Search for the cell housing the specified text and yield its (X, Y) center coordinate. 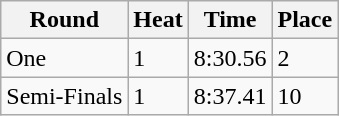
Heat (158, 20)
2 (305, 58)
10 (305, 96)
8:37.41 (230, 96)
Semi-Finals (64, 96)
Round (64, 20)
Place (305, 20)
Time (230, 20)
8:30.56 (230, 58)
One (64, 58)
